Scan for the cell matching the given text and deliver its [X, Y] coordinate at center. 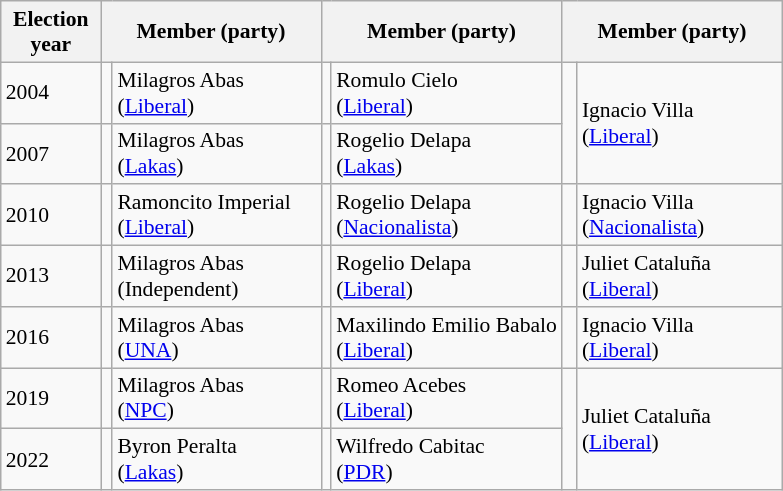
2013 [51, 276]
2016 [51, 338]
2010 [51, 216]
Electionyear [51, 32]
2022 [51, 460]
Milagros Abas(NPC) [216, 398]
Milagros Abas(Lakas) [216, 154]
Rogelio Delapa(Lakas) [446, 154]
Romeo Acebes(Liberal) [446, 398]
Wilfredo Cabitac(PDR) [446, 460]
Maxilindo Emilio Babalo(Liberal) [446, 338]
Rogelio Delapa(Nacionalista) [446, 216]
2019 [51, 398]
Ignacio Villa(Nacionalista) [680, 216]
Milagros Abas(UNA) [216, 338]
Rogelio Delapa(Liberal) [446, 276]
Milagros Abas(Independent) [216, 276]
Romulo Cielo(Liberal) [446, 92]
2004 [51, 92]
Byron Peralta(Lakas) [216, 460]
Ramoncito Imperial(Liberal) [216, 216]
2007 [51, 154]
Milagros Abas(Liberal) [216, 92]
